Provide the [x, y] coordinate of the cell's center where the given text is located.  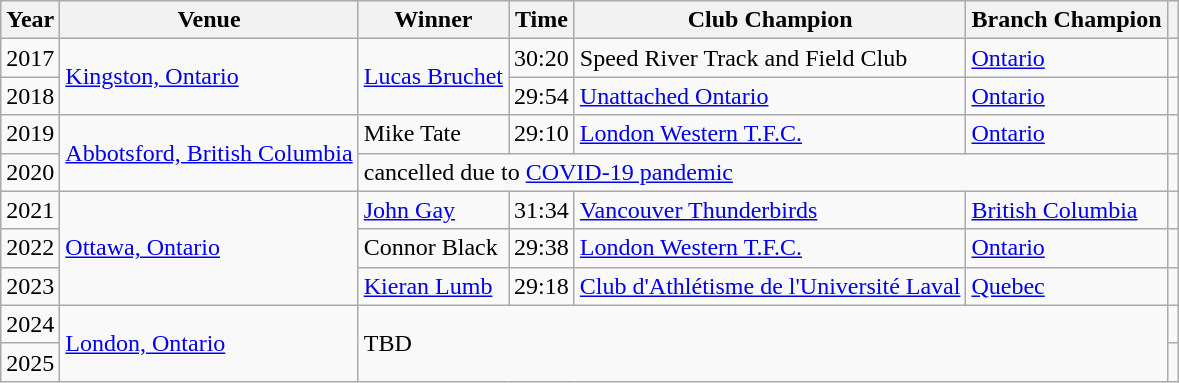
2020 [30, 172]
2025 [30, 362]
29:10 [542, 134]
Kieran Lumb [433, 286]
2018 [30, 96]
2019 [30, 134]
Club Champion [770, 20]
2022 [30, 248]
29:38 [542, 248]
Connor Black [433, 248]
London, Ontario [209, 343]
Winner [433, 20]
Club d'Athlétisme de l'Université Laval [770, 286]
Speed River Track and Field Club [770, 58]
Time [542, 20]
Kingston, Ontario [209, 77]
Ottawa, Ontario [209, 248]
Vancouver Thunderbirds [770, 210]
29:54 [542, 96]
British Columbia [1066, 210]
2023 [30, 286]
TBD [762, 343]
Lucas Bruchet [433, 77]
Year [30, 20]
29:18 [542, 286]
cancelled due to COVID-19 pandemic [762, 172]
Abbotsford, British Columbia [209, 153]
2017 [30, 58]
Venue [209, 20]
Branch Champion [1066, 20]
30:20 [542, 58]
Unattached Ontario [770, 96]
Mike Tate [433, 134]
2021 [30, 210]
31:34 [542, 210]
John Gay [433, 210]
Quebec [1066, 286]
2024 [30, 324]
